Extract the [x, y] coordinate from the center of the cell holding the provided text.  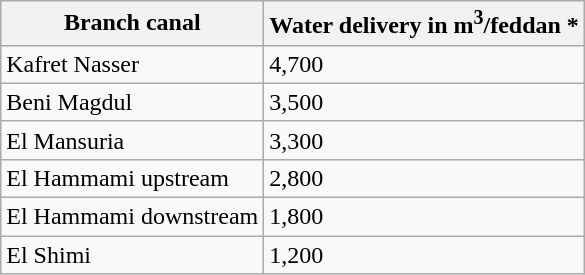
El Mansuria [132, 140]
2,800 [424, 178]
3,500 [424, 102]
1,200 [424, 255]
1,800 [424, 217]
El Shimi [132, 255]
El Hammami upstream [132, 178]
Kafret Nasser [132, 64]
Water delivery in m3/feddan * [424, 24]
El Hammami downstream [132, 217]
3,300 [424, 140]
Beni Magdul [132, 102]
Branch canal [132, 24]
4,700 [424, 64]
